For the text-containing cell, return its midpoint in (X, Y) coordinate format. 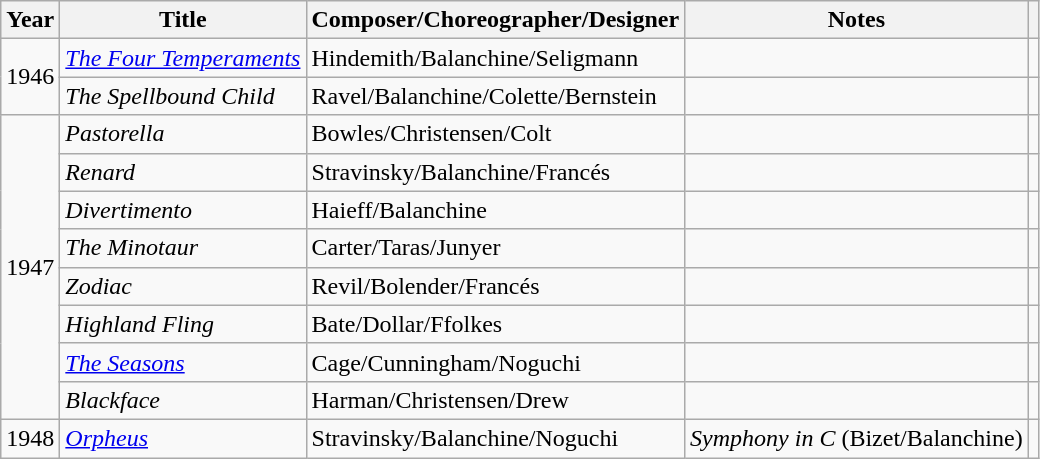
Year (30, 20)
Divertimento (183, 210)
Revil/Bolender/Francés (496, 286)
Title (183, 20)
The Seasons (183, 362)
The Minotaur (183, 248)
1948 (30, 438)
Carter/Taras/Junyer (496, 248)
Renard (183, 172)
Ravel/Balanchine/Colette/Bernstein (496, 96)
Cage/Cunningham/Noguchi (496, 362)
Hindemith/Balanchine/Seligmann (496, 58)
Haieff/Balanchine (496, 210)
Bowles/Christensen/Colt (496, 134)
Highland Fling (183, 324)
The Spellbound Child (183, 96)
Harman/Christensen/Drew (496, 400)
1947 (30, 267)
Stravinsky/Balanchine/Noguchi (496, 438)
The Four Temperaments (183, 58)
Notes (857, 20)
Stravinsky/Balanchine/Francés (496, 172)
Composer/Choreographer/Designer (496, 20)
Pastorella (183, 134)
Zodiac (183, 286)
1946 (30, 77)
Symphony in C (Bizet/Balanchine) (857, 438)
Bate/Dollar/Ffolkes (496, 324)
Orpheus (183, 438)
Blackface (183, 400)
